Pinpoint the cell where the given text exists, returning its [X, Y] midpoint coordinate. 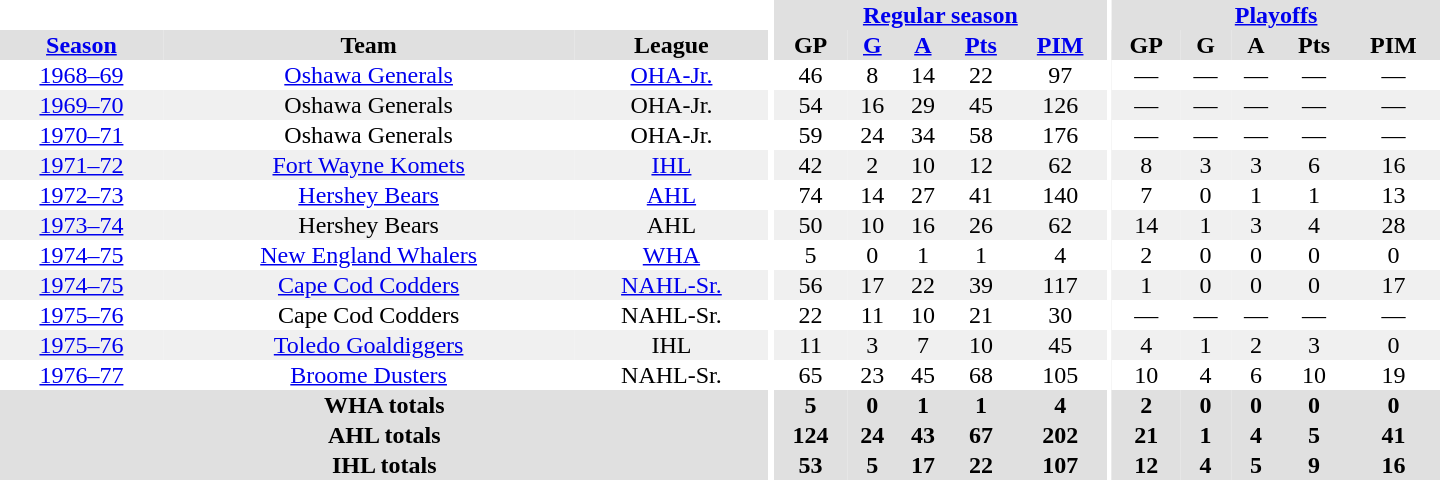
67 [981, 435]
New England Whalers [369, 255]
202 [1060, 435]
117 [1060, 285]
AHL totals [384, 435]
1970–71 [82, 135]
Team [369, 45]
28 [1394, 225]
39 [981, 285]
43 [924, 435]
1976–77 [82, 375]
9 [1314, 465]
Playoffs [1276, 15]
54 [810, 105]
Fort Wayne Komets [369, 165]
Broome Dusters [369, 375]
1973–74 [82, 225]
59 [810, 135]
58 [981, 135]
105 [1060, 375]
46 [810, 75]
1969–70 [82, 105]
42 [810, 165]
68 [981, 375]
53 [810, 465]
League [671, 45]
1972–73 [82, 195]
74 [810, 195]
26 [981, 225]
30 [1060, 315]
107 [1060, 465]
Toledo Goaldiggers [369, 345]
Regular season [940, 15]
1968–69 [82, 75]
140 [1060, 195]
1971–72 [82, 165]
23 [872, 375]
176 [1060, 135]
13 [1394, 195]
97 [1060, 75]
126 [1060, 105]
WHA [671, 255]
29 [924, 105]
Season [82, 45]
65 [810, 375]
27 [924, 195]
IHL totals [384, 465]
WHA totals [384, 405]
56 [810, 285]
34 [924, 135]
19 [1394, 375]
50 [810, 225]
124 [810, 435]
